Scan for the cell matching the given text and deliver its (X, Y) coordinate at center. 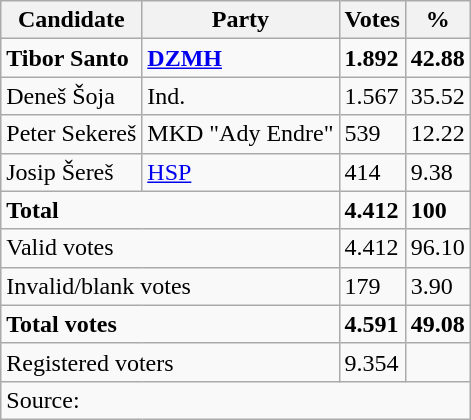
35.52 (438, 96)
Josip Šereš (72, 172)
Party (240, 20)
100 (438, 210)
Votes (372, 20)
Peter Sekereš (72, 134)
Invalid/blank votes (170, 286)
9.354 (372, 362)
49.08 (438, 324)
Source: (236, 400)
Ind. (240, 96)
1.892 (372, 58)
9.38 (438, 172)
42.88 (438, 58)
Valid votes (170, 248)
% (438, 20)
96.10 (438, 248)
Total (170, 210)
Tibor Santo (72, 58)
414 (372, 172)
Deneš Šoja (72, 96)
DZMH (240, 58)
3.90 (438, 286)
Registered voters (170, 362)
179 (372, 286)
12.22 (438, 134)
MKD "Ady Endre" (240, 134)
Candidate (72, 20)
Total votes (170, 324)
4.591 (372, 324)
HSP (240, 172)
1.567 (372, 96)
539 (372, 134)
